From the cell containing the given text, extract its center point as (x, y) coordinate. 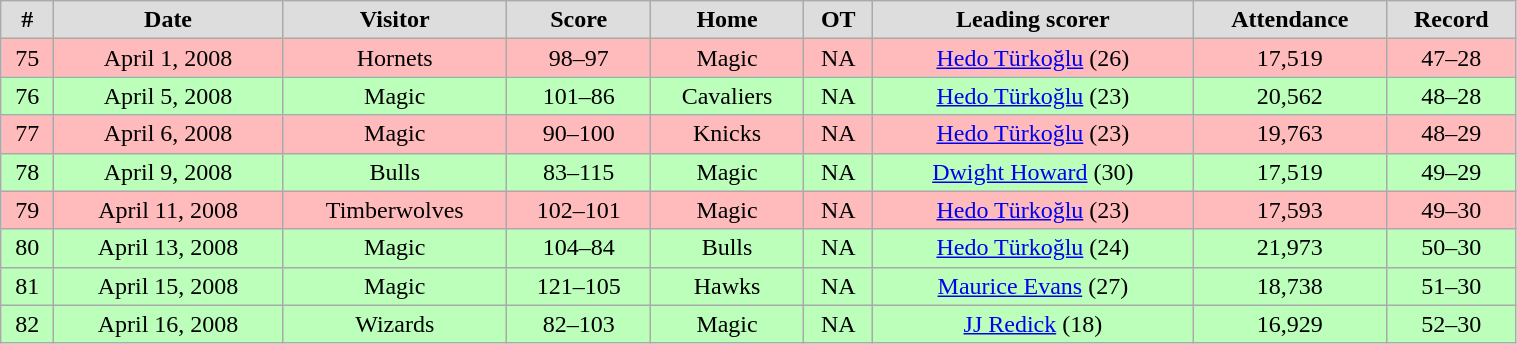
Date (168, 20)
20,562 (1290, 96)
81 (28, 286)
Attendance (1290, 20)
April 9, 2008 (168, 172)
77 (28, 134)
17,593 (1290, 210)
Cavaliers (726, 96)
48–28 (1452, 96)
Hedo Türkoğlu (26) (1033, 58)
April 1, 2008 (168, 58)
78 (28, 172)
48–29 (1452, 134)
82–103 (578, 324)
Dwight Howard (30) (1033, 172)
75 (28, 58)
Score (578, 20)
Hornets (394, 58)
47–28 (1452, 58)
Maurice Evans (27) (1033, 286)
Home (726, 20)
102–101 (578, 210)
April 16, 2008 (168, 324)
51–30 (1452, 286)
90–100 (578, 134)
Record (1452, 20)
OT (838, 20)
98–97 (578, 58)
18,738 (1290, 286)
Knicks (726, 134)
Wizards (394, 324)
82 (28, 324)
19,763 (1290, 134)
121–105 (578, 286)
Visitor (394, 20)
79 (28, 210)
Hedo Türkoğlu (24) (1033, 248)
50–30 (1452, 248)
21,973 (1290, 248)
April 15, 2008 (168, 286)
JJ Redick (18) (1033, 324)
49–30 (1452, 210)
Hawks (726, 286)
April 5, 2008 (168, 96)
76 (28, 96)
April 6, 2008 (168, 134)
Timberwolves (394, 210)
104–84 (578, 248)
Leading scorer (1033, 20)
16,929 (1290, 324)
# (28, 20)
101–86 (578, 96)
April 11, 2008 (168, 210)
83–115 (578, 172)
49–29 (1452, 172)
80 (28, 248)
April 13, 2008 (168, 248)
52–30 (1452, 324)
